Find where the given text appears and provide that cell's center as [x, y] coordinate. 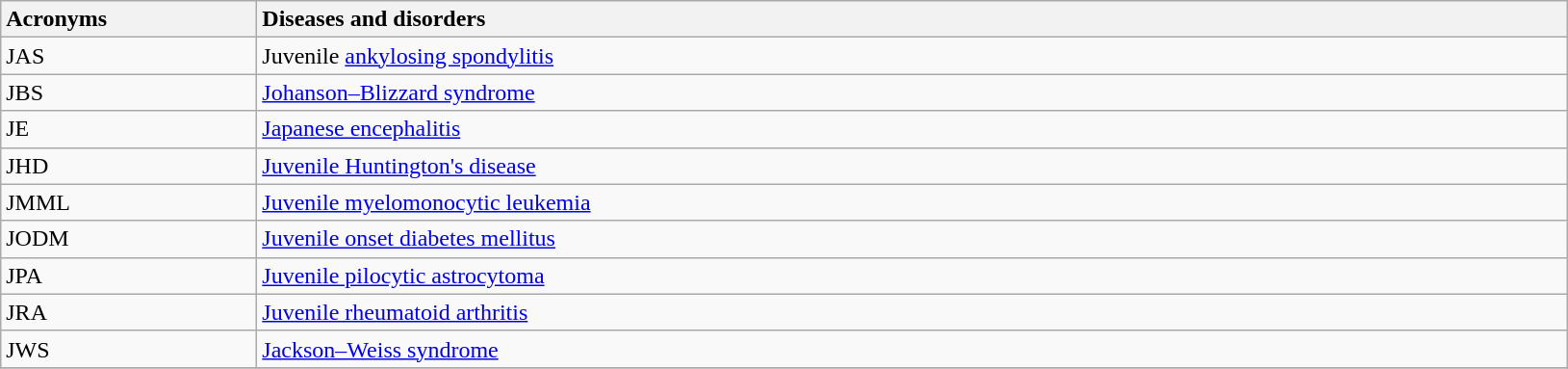
Diseases and disorders [913, 19]
Juvenile Huntington's disease [913, 166]
Juvenile myelomonocytic leukemia [913, 202]
Acronyms [129, 19]
Johanson–Blizzard syndrome [913, 92]
JRA [129, 312]
JMML [129, 202]
Juvenile pilocytic astrocytoma [913, 276]
Juvenile ankylosing spondylitis [913, 56]
JWS [129, 349]
JODM [129, 239]
Juvenile rheumatoid arthritis [913, 312]
Japanese encephalitis [913, 129]
JHD [129, 166]
JAS [129, 56]
JPA [129, 276]
JBS [129, 92]
Juvenile onset diabetes mellitus [913, 239]
Jackson–Weiss syndrome [913, 349]
JE [129, 129]
